Identify which cell holds the provided text, then report its (X, Y) central coordinate. 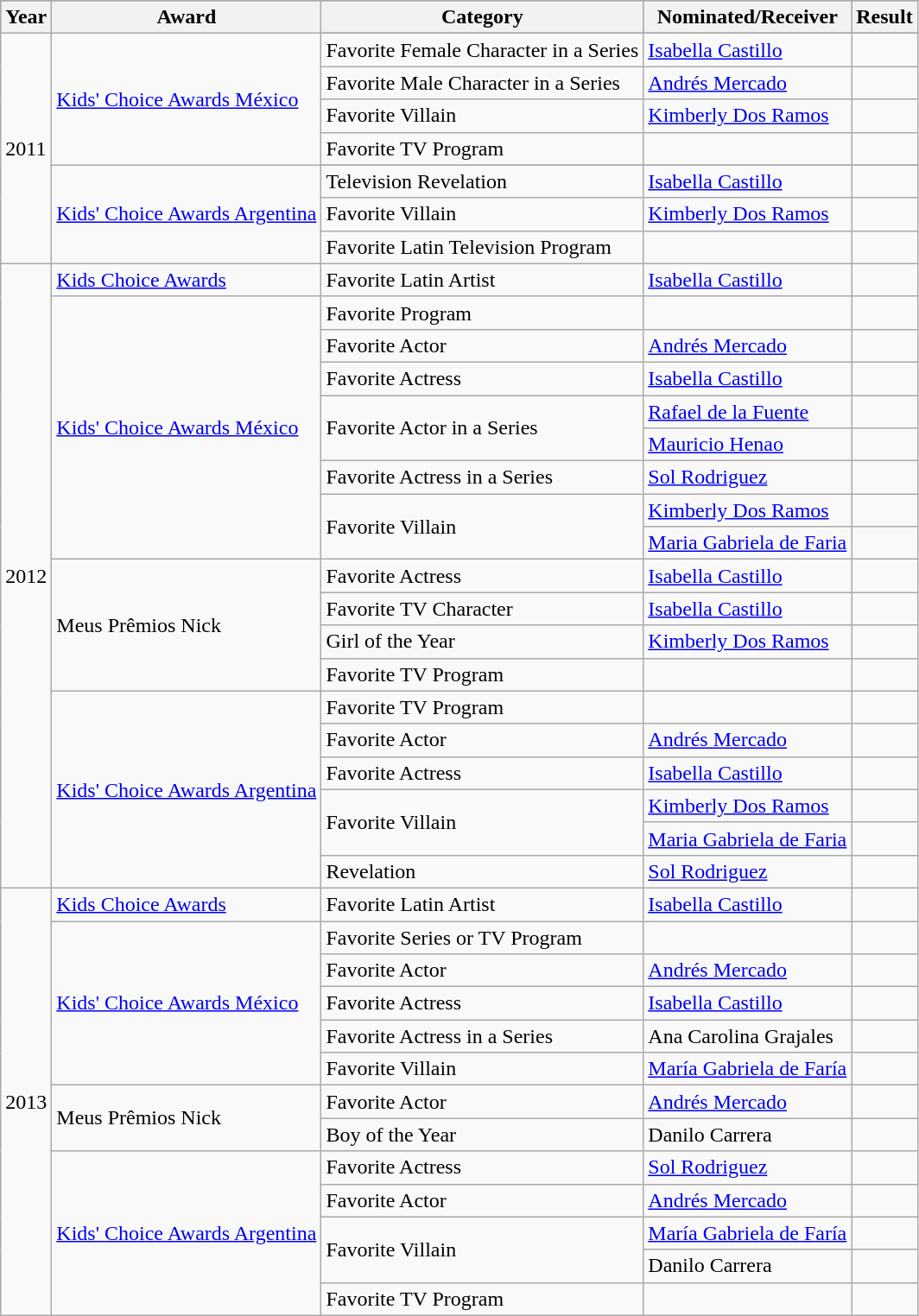
Favorite Program (482, 313)
Mauricio Henao (748, 445)
Favorite Latin Television Program (482, 247)
2013 (26, 1102)
Favorite TV Character (482, 609)
Nominated/Receiver (748, 17)
Television Revelation (482, 181)
Boy of the Year (482, 1135)
Ana Carolina Grajales (748, 1036)
2011 (26, 149)
Award (187, 17)
Year (26, 17)
Girl of the Year (482, 642)
Favorite Actor in a Series (482, 428)
Favorite Series or TV Program (482, 937)
Result (884, 17)
Revelation (482, 871)
Favorite Male Character in a Series (482, 83)
2012 (26, 575)
Rafael de la Fuente (748, 412)
Category (482, 17)
Favorite Female Character in a Series (482, 50)
